Capture the cell that displays the provided text and extract its [x, y] central coordinate. 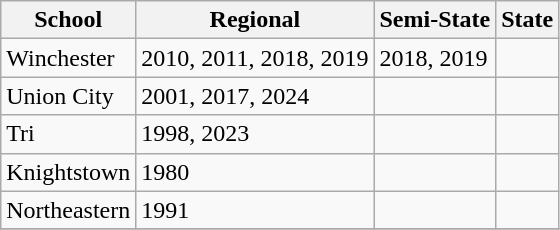
2018, 2019 [435, 58]
2010, 2011, 2018, 2019 [255, 58]
1991 [255, 210]
2001, 2017, 2024 [255, 96]
School [68, 20]
1998, 2023 [255, 134]
Regional [255, 20]
Tri [68, 134]
Knightstown [68, 172]
Union City [68, 96]
1980 [255, 172]
Northeastern [68, 210]
Winchester [68, 58]
Semi-State [435, 20]
State [528, 20]
